From the cell containing the given text, extract its center point as [x, y] coordinate. 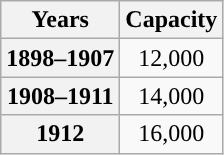
1898–1907 [60, 58]
16,000 [172, 134]
1908–1911 [60, 96]
Capacity [172, 20]
14,000 [172, 96]
1912 [60, 134]
12,000 [172, 58]
Years [60, 20]
